Scan for the cell matching the given text and deliver its (x, y) coordinate at center. 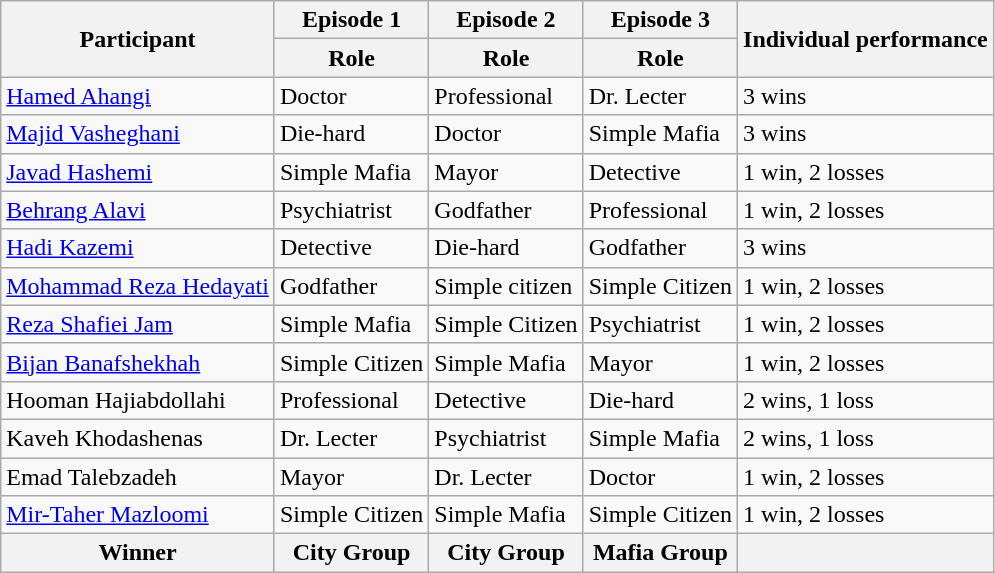
Simple citizen (506, 286)
Emad Talebzadeh (138, 477)
Individual performance (866, 39)
Episode 3 (660, 20)
Hadi Kazemi (138, 248)
Behrang Alavi (138, 210)
Hamed Ahangi (138, 96)
Mohammad Reza Hedayati (138, 286)
Bijan Banafshekhah (138, 362)
Hooman Hajiabdollahi (138, 400)
Episode 1 (351, 20)
Reza Shafiei Jam (138, 324)
Episode 2 (506, 20)
Mir-Taher Mazloomi (138, 515)
Javad Hashemi (138, 172)
Kaveh Khodashenas (138, 438)
Winner (138, 553)
Majid Vasheghani (138, 134)
Mafia Group (660, 553)
Participant (138, 39)
